Pinpoint the cell where the given text exists, returning its (x, y) midpoint coordinate. 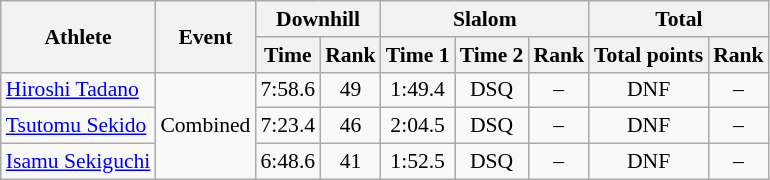
Total (679, 19)
Total points (648, 55)
6:48.6 (288, 162)
Time 2 (492, 55)
Athlete (78, 36)
Time (288, 55)
Hiroshi Tadano (78, 90)
1:52.5 (418, 162)
46 (350, 126)
49 (350, 90)
Time 1 (418, 55)
Tsutomu Sekido (78, 126)
7:23.4 (288, 126)
41 (350, 162)
2:04.5 (418, 126)
Downhill (318, 19)
Slalom (485, 19)
Event (205, 36)
Combined (205, 126)
Isamu Sekiguchi (78, 162)
1:49.4 (418, 90)
7:58.6 (288, 90)
